Capture the cell that displays the provided text and extract its [x, y] central coordinate. 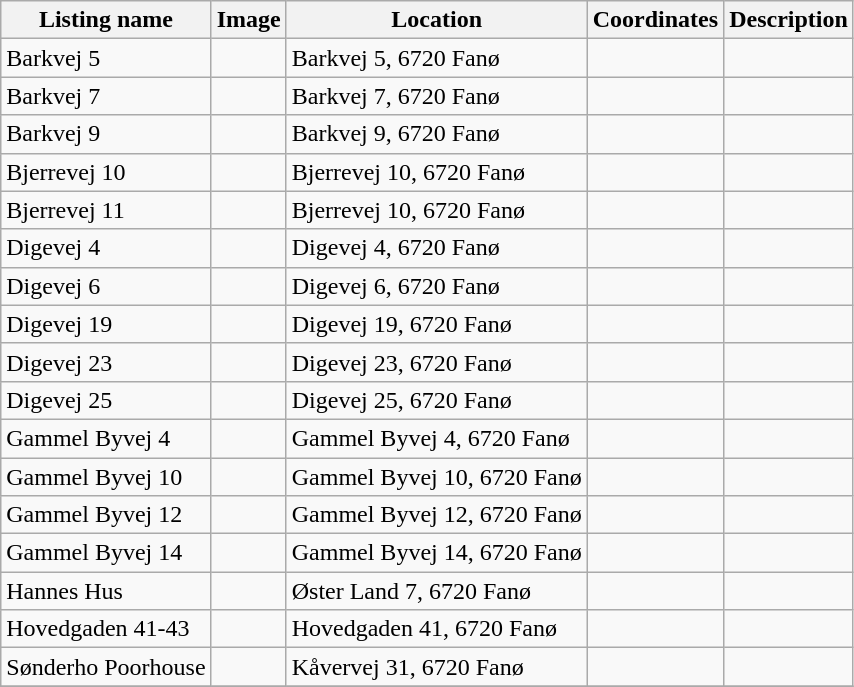
Digevej 23, 6720 Fanø [436, 362]
Digevej 19 [106, 324]
Barkvej 5 [106, 58]
Image [248, 20]
Barkvej 9, 6720 Fanø [436, 134]
Gammel Byvej 4, 6720 Fanø [436, 438]
Barkvej 7 [106, 96]
Hovedgaden 41-43 [106, 629]
Bjerrevej 10 [106, 172]
Digevej 6 [106, 286]
Digevej 25 [106, 400]
Listing name [106, 20]
Gammel Byvej 4 [106, 438]
Hannes Hus [106, 591]
Barkvej 9 [106, 134]
Coordinates [655, 20]
Description [789, 20]
Gammel Byvej 10, 6720 Fanø [436, 477]
Kåvervej 31, 6720 Fanø [436, 667]
Digevej 19, 6720 Fanø [436, 324]
Bjerrevej 11 [106, 210]
Digevej 6, 6720 Fanø [436, 286]
Digevej 25, 6720 Fanø [436, 400]
Gammel Byvej 14 [106, 553]
Gammel Byvej 12 [106, 515]
Location [436, 20]
Gammel Byvej 10 [106, 477]
Øster Land 7, 6720 Fanø [436, 591]
Barkvej 5, 6720 Fanø [436, 58]
Digevej 23 [106, 362]
Gammel Byvej 12, 6720 Fanø [436, 515]
Digevej 4, 6720 Fanø [436, 248]
Sønderho Poorhouse [106, 667]
Gammel Byvej 14, 6720 Fanø [436, 553]
Digevej 4 [106, 248]
Barkvej 7, 6720 Fanø [436, 96]
Hovedgaden 41, 6720 Fanø [436, 629]
